Return [x, y] of the center of cell containing provided text 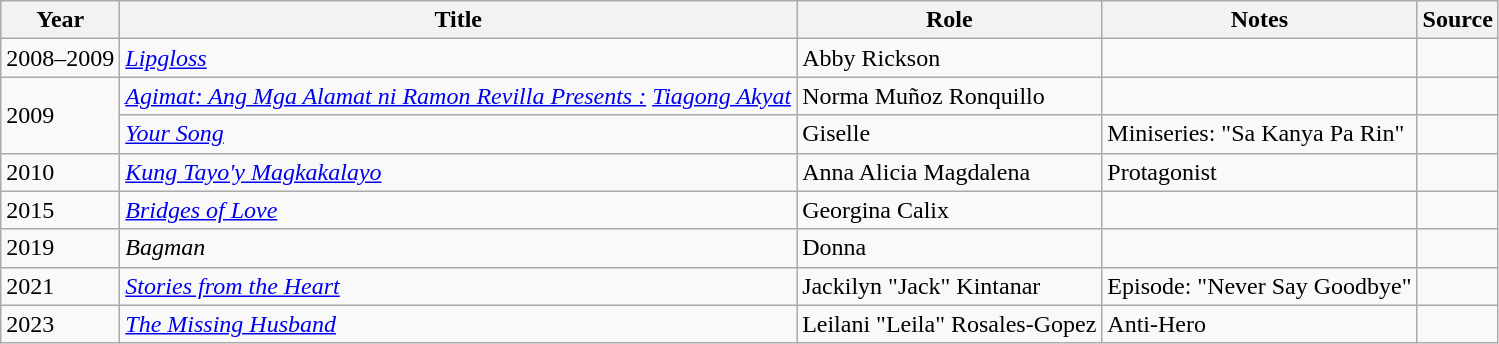
The Missing Husband [458, 324]
Lipgloss [458, 58]
Georgina Calix [950, 210]
2021 [60, 286]
Agimat: Ang Mga Alamat ni Ramon Revilla Presents : Tiagong Akyat [458, 96]
Kung Tayo'y Magkakalayo [458, 172]
2019 [60, 248]
Abby Rickson [950, 58]
Anti-Hero [1260, 324]
2015 [60, 210]
Jackilyn "Jack" Kintanar [950, 286]
Stories from the Heart [458, 286]
2023 [60, 324]
Role [950, 20]
2008–2009 [60, 58]
2010 [60, 172]
Miniseries: "Sa Kanya Pa Rin" [1260, 134]
2009 [60, 115]
Anna Alicia Magdalena [950, 172]
Leilani "Leila" Rosales-Gopez [950, 324]
Title [458, 20]
Year [60, 20]
Donna [950, 248]
Source [1458, 20]
Episode: "Never Say Goodbye" [1260, 286]
Giselle [950, 134]
Bagman [458, 248]
Notes [1260, 20]
Norma Muñoz Ronquillo [950, 96]
Your Song [458, 134]
Protagonist [1260, 172]
Bridges of Love [458, 210]
